Locate the cell with the specified text and output its (X, Y) center coordinate. 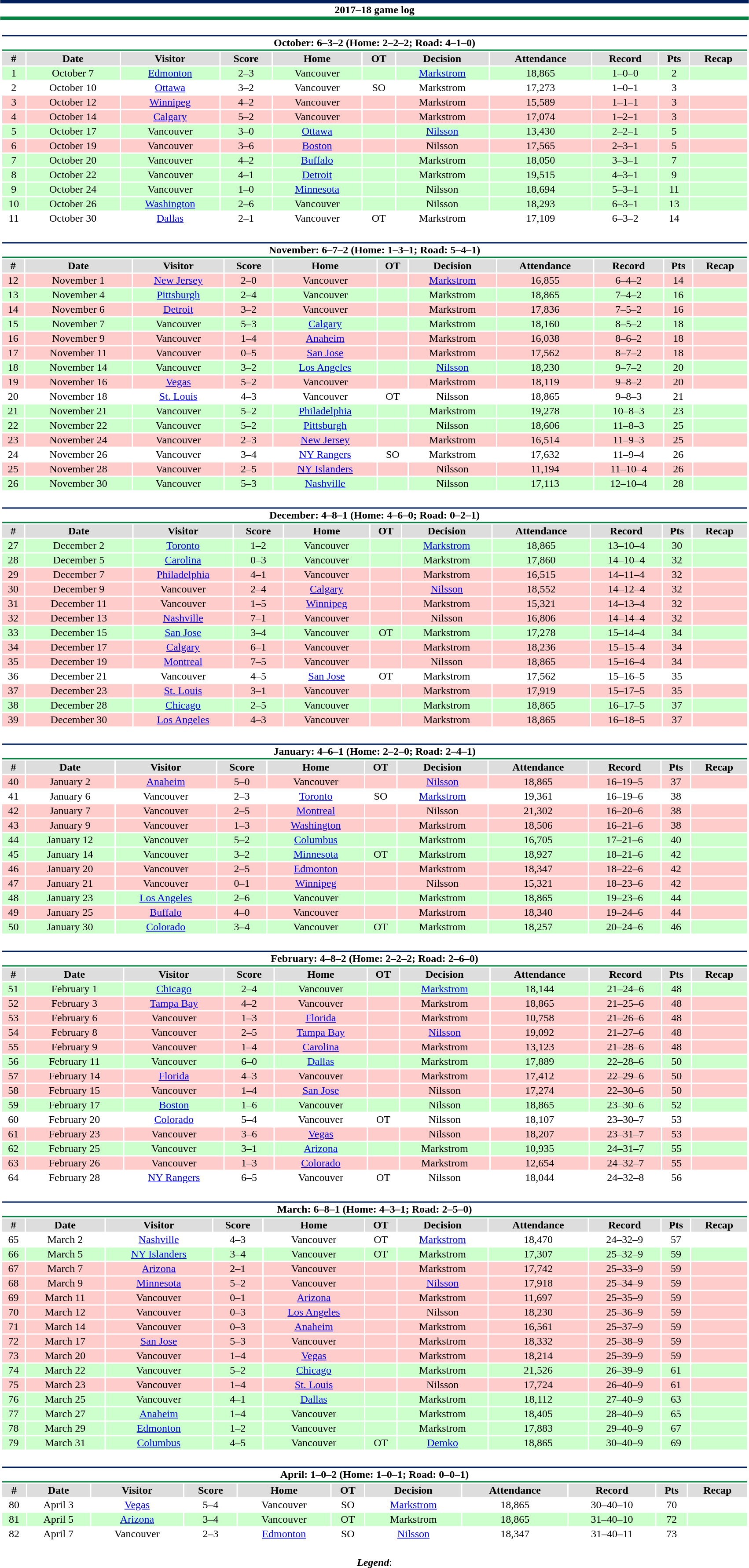
14–14–4 (626, 618)
18,112 (538, 1399)
36 (13, 676)
21–26–6 (626, 1018)
31–40–11 (612, 1534)
8 (14, 175)
6–5 (249, 1177)
12,654 (540, 1163)
November 30 (78, 483)
October 12 (73, 102)
February 26 (74, 1163)
3–3–1 (625, 161)
December 28 (79, 705)
81 (14, 1520)
26–39–9 (624, 1370)
17,724 (538, 1385)
1–0–0 (625, 73)
January 20 (70, 869)
15 (13, 324)
November 18 (78, 396)
17,273 (540, 88)
March: 6–8–1 (Home: 4–3–1; Road: 2–5–0) (374, 1210)
November: 6–7–2 (Home: 1–3–1; Road: 5–4–1) (374, 250)
6–3–1 (625, 204)
16,514 (545, 440)
17,109 (540, 219)
November 7 (78, 324)
6–0 (249, 1061)
18,506 (538, 826)
17,274 (540, 1090)
0–5 (249, 353)
March 12 (65, 1312)
22 (13, 425)
March 5 (65, 1254)
4–3–1 (625, 175)
16–19–6 (624, 797)
30–40–10 (612, 1505)
5–0 (242, 782)
22–30–6 (626, 1090)
November 21 (78, 411)
18–22–6 (624, 869)
January 9 (70, 826)
November 14 (78, 367)
23–30–7 (626, 1119)
15–16–4 (626, 662)
24–31–7 (626, 1148)
3–0 (246, 132)
18,552 (541, 589)
21–25–6 (626, 1003)
22–29–6 (626, 1076)
17,307 (538, 1254)
April 3 (59, 1505)
December 21 (79, 676)
25–38–9 (624, 1341)
15,589 (540, 102)
24–32–7 (626, 1163)
41 (13, 797)
18,293 (540, 204)
1–2–1 (625, 117)
Demko (442, 1443)
March 2 (65, 1240)
October 24 (73, 190)
45 (13, 855)
29–40–9 (624, 1428)
17,883 (538, 1428)
November 28 (78, 469)
October 20 (73, 161)
16,855 (545, 280)
April 5 (59, 1520)
November 26 (78, 454)
15–16–5 (626, 676)
February: 4–8–2 (Home: 2–2–2; Road: 2–6–0) (374, 959)
December 7 (79, 575)
19 (13, 382)
8–7–2 (628, 353)
18,257 (538, 927)
October 17 (73, 132)
10 (14, 204)
7–5–2 (628, 309)
April 7 (59, 1534)
13,430 (540, 132)
December 15 (79, 633)
18,050 (540, 161)
18,340 (538, 913)
80 (14, 1505)
17,919 (541, 691)
2–3–1 (625, 146)
March 29 (65, 1428)
54 (13, 1032)
71 (13, 1327)
27 (13, 546)
25–33–9 (624, 1269)
February 17 (74, 1105)
18,694 (540, 190)
64 (13, 1177)
14–13–4 (626, 604)
November 16 (78, 382)
18,119 (545, 382)
18,927 (538, 855)
17,113 (545, 483)
6–4–2 (628, 280)
November 11 (78, 353)
29 (13, 575)
18,606 (545, 425)
16–21–6 (624, 826)
December 11 (79, 604)
23–31–7 (626, 1134)
14–12–4 (626, 589)
25–39–9 (624, 1356)
10,935 (540, 1148)
11,194 (545, 469)
2–0 (249, 280)
17 (13, 353)
March 23 (65, 1385)
25–32–9 (624, 1254)
18,332 (538, 1341)
76 (13, 1399)
78 (13, 1428)
68 (13, 1283)
7–1 (258, 618)
17,632 (545, 454)
75 (13, 1385)
39 (13, 720)
25–34–9 (624, 1283)
November 9 (78, 338)
21–27–6 (626, 1032)
60 (13, 1119)
15–17–5 (626, 691)
October 10 (73, 88)
11–9–3 (628, 440)
7–5 (258, 662)
19,361 (538, 797)
16–18–5 (626, 720)
February 1 (74, 989)
December 19 (79, 662)
18,107 (540, 1119)
13–10–4 (626, 546)
February 6 (74, 1018)
23–30–6 (626, 1105)
6–1 (258, 647)
March 31 (65, 1443)
March 22 (65, 1370)
1–0–1 (625, 88)
January 14 (70, 855)
8–6–2 (628, 338)
62 (13, 1148)
December 9 (79, 589)
12–10–4 (628, 483)
77 (13, 1414)
24 (13, 454)
5–3–1 (625, 190)
25–35–9 (624, 1298)
21–24–6 (626, 989)
19,278 (545, 411)
17,918 (538, 1283)
43 (13, 826)
March 25 (65, 1399)
1–6 (249, 1105)
66 (13, 1254)
6 (14, 146)
10,758 (540, 1018)
12 (13, 280)
16–19–5 (624, 782)
51 (13, 989)
16,038 (545, 338)
1–1–1 (625, 102)
October 22 (73, 175)
6–3–2 (625, 219)
17,836 (545, 309)
31–40–10 (612, 1520)
April: 1–0–2 (Home: 1–0–1; Road: 0–0–1) (374, 1474)
1–0 (246, 190)
November 24 (78, 440)
18,160 (545, 324)
24–32–8 (626, 1177)
January 7 (70, 811)
December 2 (79, 546)
March 17 (65, 1341)
9–8–2 (628, 382)
December 30 (79, 720)
November 4 (78, 295)
17,860 (541, 560)
47 (13, 884)
14–10–4 (626, 560)
1–5 (258, 604)
79 (13, 1443)
20–24–6 (624, 927)
January 23 (70, 898)
17,742 (538, 1269)
December 13 (79, 618)
18,044 (540, 1177)
26–40–9 (624, 1385)
18,207 (540, 1134)
58 (13, 1090)
1 (14, 73)
9–7–2 (628, 367)
18,470 (538, 1240)
January 30 (70, 927)
17,889 (540, 1061)
33 (13, 633)
16,561 (538, 1327)
49 (13, 913)
30–40–9 (624, 1443)
18,144 (540, 989)
19–24–6 (624, 913)
2–2–1 (625, 132)
November 1 (78, 280)
January 6 (70, 797)
January: 4–6–1 (Home: 2–2–0; Road: 2–4–1) (374, 751)
16–17–5 (626, 705)
March 27 (65, 1414)
11–8–3 (628, 425)
31 (13, 604)
February 15 (74, 1090)
March 9 (65, 1283)
15–14–4 (626, 633)
March 20 (65, 1356)
16,515 (541, 575)
82 (14, 1534)
16–20–6 (624, 811)
25–37–9 (624, 1327)
October 30 (73, 219)
February 25 (74, 1148)
21–28–6 (626, 1047)
October 19 (73, 146)
February 3 (74, 1003)
18–23–6 (624, 884)
4 (14, 117)
October: 6–3–2 (Home: 2–2–2; Road: 4–1–0) (374, 43)
4–0 (242, 913)
27–40–9 (624, 1399)
25–36–9 (624, 1312)
February 11 (74, 1061)
18,236 (541, 647)
December 5 (79, 560)
October 14 (73, 117)
18–21–6 (624, 855)
January 2 (70, 782)
11–10–4 (628, 469)
November 22 (78, 425)
December 23 (79, 691)
February 28 (74, 1177)
7–4–2 (628, 295)
February 9 (74, 1047)
19,092 (540, 1032)
13,123 (540, 1047)
2017–18 game log (374, 10)
16,806 (541, 618)
17–21–6 (624, 840)
March 14 (65, 1327)
December: 4–8–1 (Home: 4–6–0; Road: 0–2–1) (374, 515)
February 20 (74, 1119)
February 14 (74, 1076)
19–23–6 (624, 898)
October 7 (73, 73)
January 21 (70, 884)
17,565 (540, 146)
10–8–3 (628, 411)
74 (13, 1370)
November 6 (78, 309)
18,405 (538, 1414)
9–8–3 (628, 396)
17,412 (540, 1076)
February 8 (74, 1032)
11–9–4 (628, 454)
19,515 (540, 175)
22–28–6 (626, 1061)
14–11–4 (626, 575)
December 17 (79, 647)
October 26 (73, 204)
January 12 (70, 840)
February 23 (74, 1134)
24–32–9 (624, 1240)
17,278 (541, 633)
28–40–9 (624, 1414)
16,705 (538, 840)
21,302 (538, 811)
18,214 (538, 1356)
March 7 (65, 1269)
March 11 (65, 1298)
11,697 (538, 1298)
8–5–2 (628, 324)
17,074 (540, 117)
January 25 (70, 913)
21,526 (538, 1370)
15–15–4 (626, 647)
